Provide the (X, Y) coordinate of the cell's center where the given text is located.  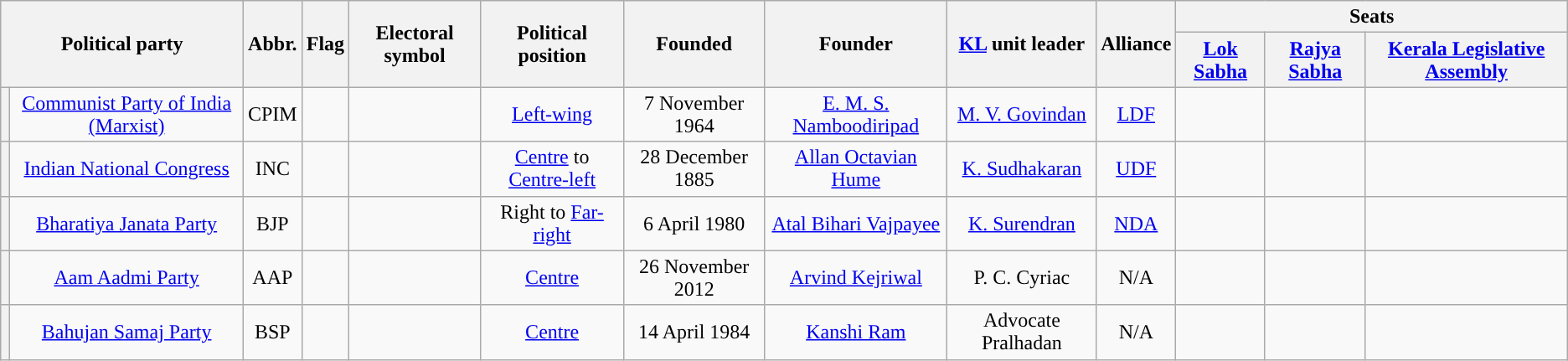
Kanshi Ram (856, 332)
Abbr. (272, 44)
Communist Party of India (Marxist) (127, 114)
Lok Sabha (1220, 60)
E. M. S. Namboodiripad (856, 114)
Indian National Congress (127, 169)
K. Surendran (1022, 223)
Centre to Centre-left (553, 169)
K. Sudhakaran (1022, 169)
BSP (272, 332)
Aam Aadmi Party (127, 278)
NDA (1136, 223)
Founder (856, 44)
6 April 1980 (694, 223)
KL unit leader (1022, 44)
Electoral symbol (415, 44)
Advocate Pralhadan (1022, 332)
7 November 1964 (694, 114)
Seats (1372, 17)
Right to Far-right (553, 223)
26 November 2012 (694, 278)
Political party (122, 44)
AAP (272, 278)
CPIM (272, 114)
P. C. Cyriac (1022, 278)
14 April 1984 (694, 332)
Political position (553, 44)
Bharatiya Janata Party (127, 223)
Arvind Kejriwal (856, 278)
Flag (325, 44)
Founded (694, 44)
INC (272, 169)
Alliance (1136, 44)
UDF (1136, 169)
LDF (1136, 114)
Bahujan Samaj Party (127, 332)
Allan Octavian Hume (856, 169)
BJP (272, 223)
28 December 1885 (694, 169)
Left-wing (553, 114)
Rajya Sabha (1315, 60)
M. V. Govindan (1022, 114)
Kerala Legislative Assembly (1466, 60)
Atal Bihari Vajpayee (856, 223)
